Determine the [X, Y] coordinate at the center of the cell enclosing the given text.  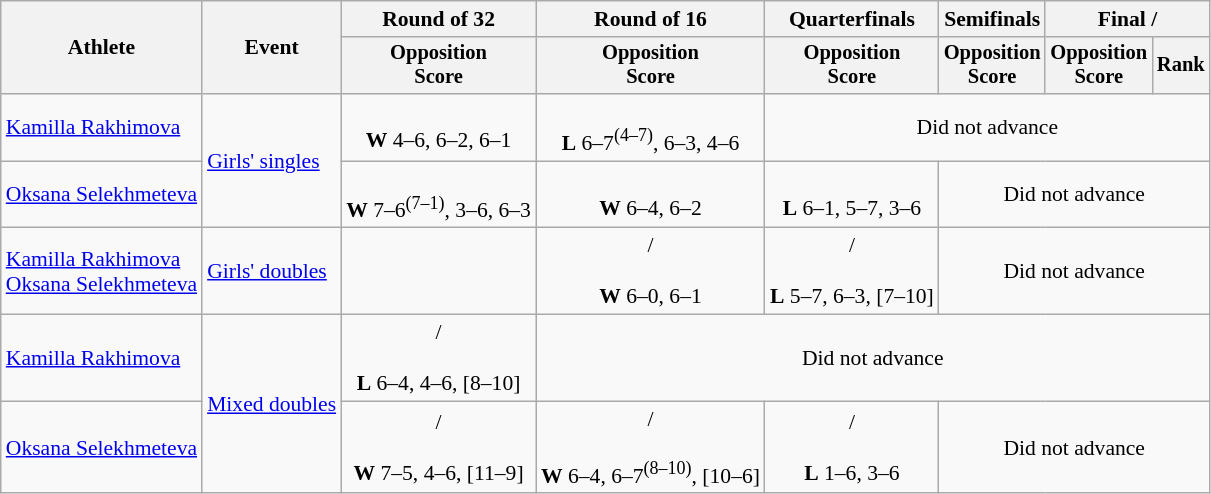
Round of 32 [438, 19]
/W 6–4, 6–7(8–10), [10–6] [650, 447]
Event [272, 48]
L 6–7(4–7), 6–3, 4–6 [650, 128]
Final / [1127, 19]
/L 1–6, 3–6 [852, 447]
Girls' doubles [272, 272]
Girls' singles [272, 161]
L 6–1, 5–7, 3–6 [852, 194]
W 4–6, 6–2, 6–1 [438, 128]
Round of 16 [650, 19]
W 7–6(7–1), 3–6, 6–3 [438, 194]
Quarterfinals [852, 19]
Semifinals [992, 19]
Mixed doubles [272, 404]
/L 5–7, 6–3, [7–10] [852, 272]
/W 7–5, 4–6, [11–9] [438, 447]
Athlete [102, 48]
/L 6–4, 4–6, [8–10] [438, 358]
Rank [1181, 66]
/W 6–0, 6–1 [650, 272]
W 6–4, 6–2 [650, 194]
Kamilla RakhimovaOksana Selekhmeteva [102, 272]
